Detect which cell encompasses the target text, then output its [x, y] center coordinate. 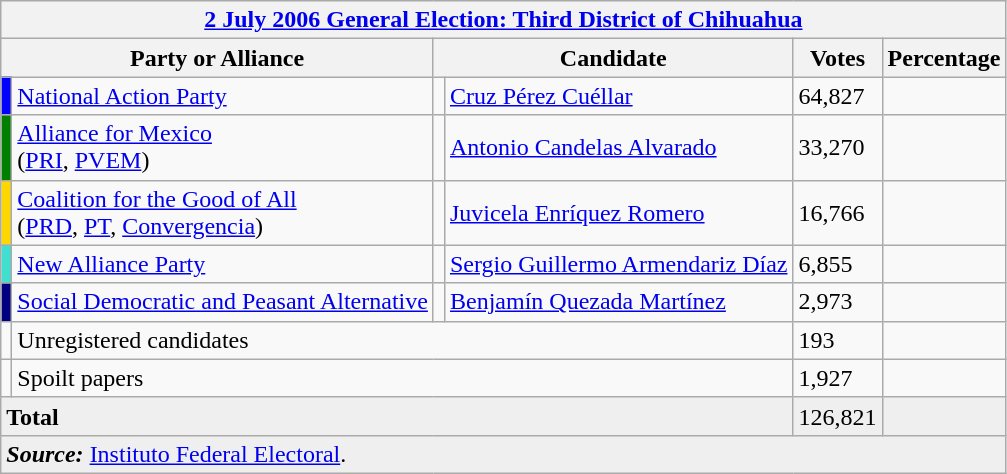
New Alliance Party [223, 264]
64,827 [838, 96]
193 [838, 340]
National Action Party [223, 96]
Party or Alliance [218, 58]
Coalition for the Good of All(PRD, PT, Convergencia) [223, 212]
Social Democratic and Peasant Alternative [223, 302]
1,927 [838, 378]
Sergio Guillermo Armendariz Díaz [618, 264]
Percentage [944, 58]
Alliance for Mexico(PRI, PVEM) [223, 148]
2 July 2006 General Election: Third District of Chihuahua [504, 20]
Spoilt papers [402, 378]
Total [397, 416]
2,973 [838, 302]
Candidate [613, 58]
Benjamín Quezada Martínez [618, 302]
Votes [838, 58]
6,855 [838, 264]
Source: Instituto Federal Electoral. [504, 454]
Unregistered candidates [402, 340]
Cruz Pérez Cuéllar [618, 96]
16,766 [838, 212]
126,821 [838, 416]
Antonio Candelas Alvarado [618, 148]
33,270 [838, 148]
Juvicela Enríquez Romero [618, 212]
